Extract the (X, Y) coordinate from the center of the cell holding the provided text.  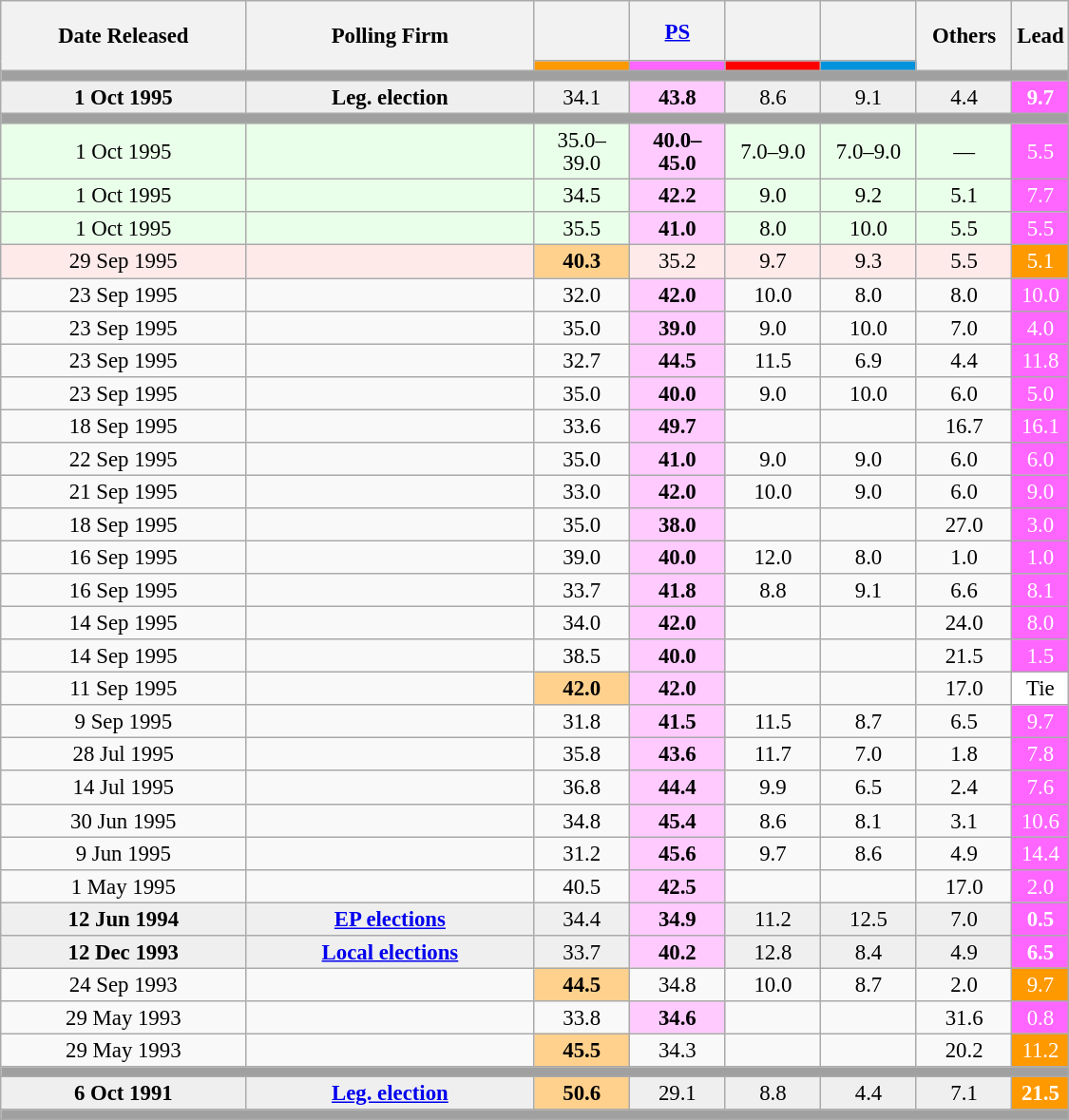
Polling Firm (390, 36)
12.0 (773, 557)
6 Oct 1991 (124, 1094)
Tie (1040, 690)
40.3 (582, 262)
7.1 (964, 1094)
Local elections (390, 952)
11.8 (1040, 361)
27.0 (964, 524)
0.8 (1040, 1018)
35.0–39.0 (582, 152)
20.2 (964, 1051)
29.1 (678, 1094)
30 Jun 1995 (124, 821)
24.0 (964, 623)
28 Jul 1995 (124, 754)
42.2 (678, 196)
40.5 (582, 885)
44.4 (678, 788)
35.2 (678, 262)
10.6 (1040, 821)
45.6 (678, 853)
7.8 (1040, 754)
42.5 (678, 885)
6.6 (964, 591)
35.5 (582, 230)
22 Sep 1995 (124, 460)
4.0 (1040, 327)
34.4 (582, 920)
11 Sep 1995 (124, 690)
38.5 (582, 655)
43.8 (678, 97)
12 Jun 1994 (124, 920)
0.5 (1040, 920)
9 Jun 1995 (124, 853)
12 Dec 1993 (124, 952)
40.2 (678, 952)
31.2 (582, 853)
41.8 (678, 591)
24 Sep 1993 (124, 984)
11.7 (773, 754)
3.1 (964, 821)
16.1 (1040, 426)
34.5 (582, 196)
32.0 (582, 294)
21 Sep 1995 (124, 492)
1 May 1995 (124, 885)
45.5 (582, 1051)
43.6 (678, 754)
Others (964, 36)
1.5 (1040, 655)
1.8 (964, 754)
3.0 (1040, 524)
34.6 (678, 1018)
9.9 (773, 788)
5.0 (1040, 393)
9.3 (869, 262)
40.0–45.0 (678, 152)
45.4 (678, 821)
36.8 (582, 788)
49.7 (678, 426)
31.8 (582, 722)
14.4 (1040, 853)
PS (678, 30)
33.6 (582, 426)
34.1 (582, 97)
6.9 (869, 361)
Lead (1040, 36)
34.9 (678, 920)
50.6 (582, 1094)
32.7 (582, 361)
9.2 (869, 196)
12.5 (869, 920)
8.4 (869, 952)
7.6 (1040, 788)
34.3 (678, 1051)
38.0 (678, 524)
33.8 (582, 1018)
41.5 (678, 722)
16.7 (964, 426)
12.8 (773, 952)
31.6 (964, 1018)
9 Sep 1995 (124, 722)
— (964, 152)
35.8 (582, 754)
7.7 (1040, 196)
EP elections (390, 920)
14 Jul 1995 (124, 788)
Date Released (124, 36)
2.4 (964, 788)
29 Sep 1995 (124, 262)
33.0 (582, 492)
34.0 (582, 623)
